Locate the cell with the specified text and output its [X, Y] center coordinate. 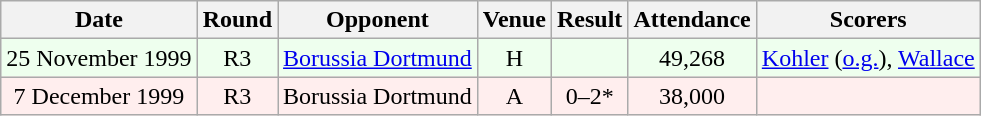
0–2* [589, 96]
49,268 [692, 58]
Venue [514, 20]
25 November 1999 [99, 58]
38,000 [692, 96]
Kohler (o.g.), Wallace [868, 58]
Opponent [378, 20]
H [514, 58]
7 December 1999 [99, 96]
Result [589, 20]
Date [99, 20]
Round [237, 20]
Attendance [692, 20]
A [514, 96]
Scorers [868, 20]
